Identify which cell holds the provided text, then report its (X, Y) central coordinate. 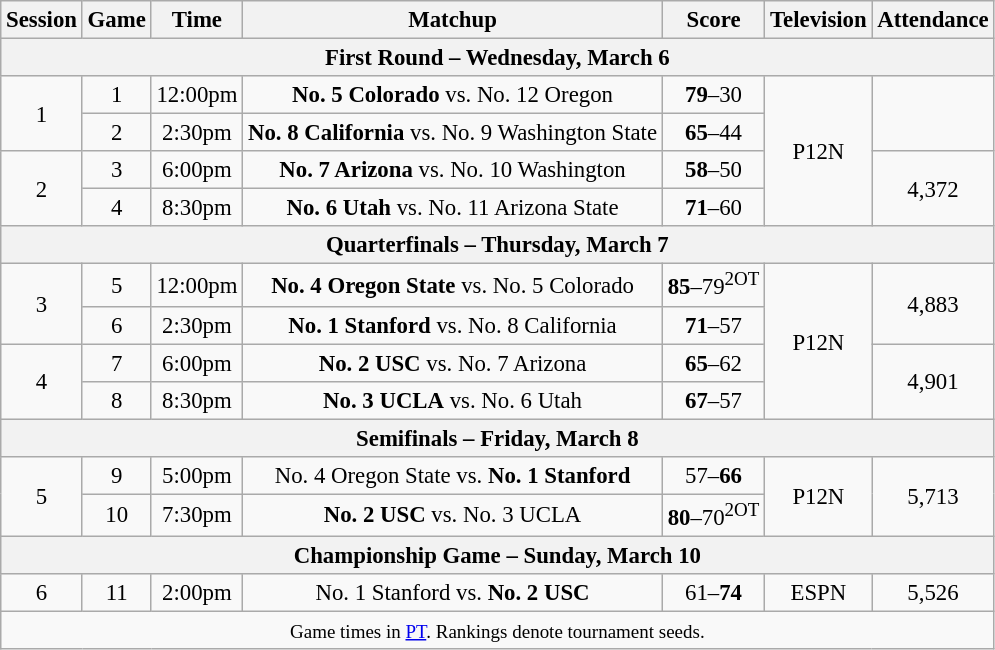
80–702OT (713, 515)
4,372 (933, 188)
65–44 (713, 133)
Quarterfinals – Thursday, March 7 (498, 245)
No. 8 California vs. No. 9 Washington State (453, 133)
Television (818, 20)
71–60 (713, 208)
No. 4 Oregon State vs. No. 1 Stanford (453, 476)
57–66 (713, 476)
No. 5 Colorado vs. No. 12 Oregon (453, 95)
5:00pm (197, 476)
Time (197, 20)
Attendance (933, 20)
No. 2 USC vs. No. 7 Arizona (453, 363)
11 (116, 593)
No. 4 Oregon State vs. No. 5 Colorado (453, 285)
71–57 (713, 325)
Game (116, 20)
7 (116, 363)
No. 1 Stanford vs. No. 2 USC (453, 593)
ESPN (818, 593)
Game times in PT. Rankings denote tournament seeds. (498, 631)
9 (116, 476)
No. 6 Utah vs. No. 11 Arizona State (453, 208)
First Round – Wednesday, March 6 (498, 58)
8 (116, 400)
7:30pm (197, 515)
4,883 (933, 304)
65–62 (713, 363)
67–57 (713, 400)
No. 7 Arizona vs. No. 10 Washington (453, 170)
Championship Game – Sunday, March 10 (498, 555)
No. 2 USC vs. No. 3 UCLA (453, 515)
5,526 (933, 593)
85–792OT (713, 285)
2:00pm (197, 593)
10 (116, 515)
5,713 (933, 497)
Score (713, 20)
Semifinals – Friday, March 8 (498, 438)
61–74 (713, 593)
No. 3 UCLA vs. No. 6 Utah (453, 400)
58–50 (713, 170)
Matchup (453, 20)
4,901 (933, 382)
Session (42, 20)
No. 1 Stanford vs. No. 8 California (453, 325)
79–30 (713, 95)
